Identify which cell holds the provided text, then report its (x, y) central coordinate. 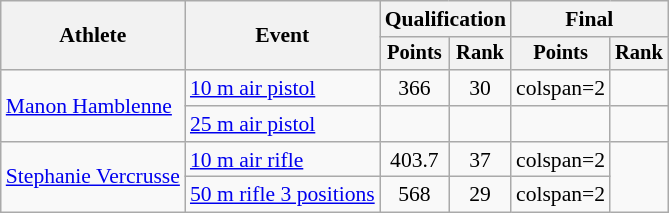
50 m rifle 3 positions (282, 195)
37 (480, 160)
403.7 (414, 160)
29 (480, 195)
Stephanie Vercrusse (93, 178)
10 m air pistol (282, 88)
Event (282, 36)
366 (414, 88)
10 m air rifle (282, 160)
Athlete (93, 36)
25 m air pistol (282, 124)
Final (590, 19)
568 (414, 195)
Qualification (446, 19)
30 (480, 88)
Manon Hamblenne (93, 106)
